For the text-containing cell, return its midpoint in [X, Y] coordinate format. 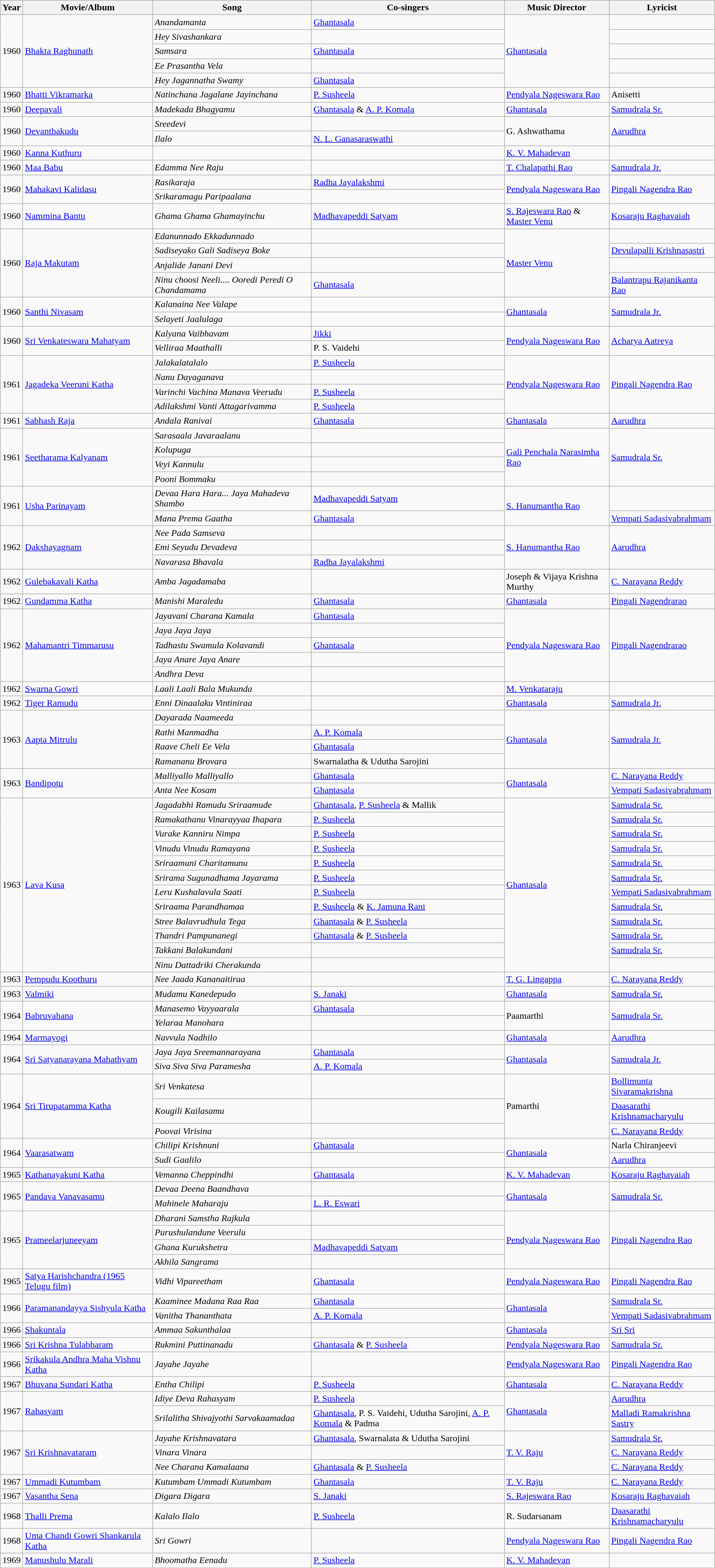
Thandri Pampunanegi [232, 936]
Dharani Samstha Rajkula [232, 1218]
Song [232, 8]
Manushulu Marali [88, 1560]
Vaarasatwam [88, 1152]
Bhatti Vikramarka [88, 95]
Swarnalatha & Udutha Sarojini [408, 761]
T. G. Lingappa [557, 979]
Manasemo Vayyaarala [232, 1008]
Sri Satyanarayana Mahathyam [88, 1059]
Edamma Nee Raju [232, 167]
Seetharama Kalyanam [88, 457]
Vinudu Vinudu Ramayana [232, 848]
Mahakavi Kalidasu [88, 189]
Sri Tirupatamma Katha [88, 1106]
Gali Penchala Narasimha Rao [557, 457]
Sri Krishnavataram [88, 1453]
Rukmini Puttinanadu [232, 1345]
Sabhash Raja [88, 421]
Enni Dinaalaku Vintiniraa [232, 703]
Rathi Manmadha [232, 732]
Usha Parinayam [88, 506]
Amba Jagadamaba [232, 581]
Jayahe Jayahe [232, 1364]
Joseph & Vijaya Krishna Murthy [557, 581]
Lava Kusa [88, 885]
Jikki [408, 333]
Ammaa Sakunthalaa [232, 1330]
Maa Babu [88, 167]
Malliyallo Malliyallo [232, 776]
Adilakshmi Vanti Attagarivamma [232, 406]
Lyricist [662, 8]
Vemanna Cheppindhi [232, 1175]
Swarna Gowri [88, 689]
S. Rajeswara Rao [557, 1496]
G. Ashwathama [557, 131]
Emi Seyudu Devadeva [232, 547]
Vanitha Thananthata [232, 1316]
Andala Ranivai [232, 421]
Pandava Vanavasamu [88, 1196]
Rahasyam [88, 1411]
Vidhi Vipareetham [232, 1281]
Jagadeka Veeruni Katha [88, 384]
Ghama Ghama Ghamayinchu [232, 216]
P. S. Vaidehi [408, 348]
Raja Makutam [88, 263]
Ghantasala & A. P. Komala [408, 109]
Idiye Deva Rahasyam [232, 1398]
Jayahe Krishnavatara [232, 1438]
Entha Chilipi [232, 1384]
Bhakta Raghunath [88, 51]
Chilipi Krishnuni [232, 1145]
Leru Kushalavula Saati [232, 892]
Sriraama Parandhamaa [232, 906]
Jaya Jaya Jaya [232, 630]
Ghantasala, Swarnalata & Udutha Sarojini [408, 1438]
Kolupuga [232, 450]
Edanunnado Ekkadunnado [232, 236]
Bandipotu [88, 783]
Digara Digara [232, 1496]
Shakuntala [88, 1330]
P. Susheela & K. Jamuna Rani [408, 906]
Srirama Sugunadhama Jayarama [232, 877]
Devulapalli Krishnasastri [662, 251]
Yelaraa Manohara [232, 1023]
Purushulandune Veerulu [232, 1233]
Anandamanta [232, 22]
Mana Prema Gaatha [232, 518]
Devanthakudu [88, 131]
Anjalide Janani Devi [232, 265]
Paamarthi [557, 1016]
Kutumbam Ummadi Kutumbam [232, 1482]
Ee Prasantha Vela [232, 66]
Malladi Ramakrishna Sastry [662, 1418]
Vurake Kanniru Nimpa [232, 834]
Nee Pada Samseva [232, 533]
Nammina Bantu [88, 216]
Sri Sri [662, 1330]
Sri Gowri [232, 1541]
Laali Laali Bala Mukunda [232, 689]
R. Sudarsanam [557, 1516]
Nee Jaada Kananaitiraa [232, 979]
Manishi Maraledu [232, 601]
L. R. Eswari [408, 1204]
Sri Krishna Tulabharam [88, 1345]
Natinchana Jagalane Jayinchana [232, 95]
Devaa Deena Baandhava [232, 1189]
Sri Venkateswara Mahatyam [88, 341]
Kalyana Vaibhavam [232, 333]
Navvula Nadhilo [232, 1037]
Year [11, 8]
Raave Cheli Ee Vela [232, 747]
Anisetti [662, 95]
Ilalo [232, 138]
Deepavali [88, 109]
Mudamu Kanedepudo [232, 994]
Thalli Prema [88, 1516]
Gulebakavali Katha [88, 581]
Ummadi Kutumbam [88, 1482]
Mahinele Maharaju [232, 1204]
Vasantha Sena [88, 1496]
Sarasaala Javaraalanu [232, 435]
Rasikaraja [232, 182]
Poovai Virisina [232, 1131]
Stree Balavrudhula Tega [232, 921]
Valmiki [88, 994]
Anta Nee Kosam [232, 790]
Prameelarjuneeyam [88, 1240]
Dayarada Naameeda [232, 718]
Music Director [557, 8]
Andhra Deva [232, 674]
Ghantasala, P. S. Vaidehi, Udutha Sarojini, A. P. Komala & Padma [408, 1418]
Santhi Nivasam [88, 312]
Acharya Aatreya [662, 341]
Velliraa Maathalli [232, 348]
Tiger Ramudu [88, 703]
Tadhastu Swamula Kolavandi [232, 645]
Aapta Mitrulu [88, 740]
Pooni Bommaku [232, 479]
Pamarthi [557, 1106]
M. Venkataraju [557, 689]
Takkani Balakundani [232, 950]
Sriraamuni Charitamunu [232, 863]
Srilalitha Shivajyothi Sarvakaamadaa [232, 1418]
Dakshayagnam [88, 547]
Movie/Album [88, 8]
Ninu Dattadriki Cherakunda [232, 965]
Balantrapu Rajanikanta Rao [662, 285]
Vinara Vinara [232, 1453]
Nee Charana Kamalaana [232, 1467]
Madekada Bhagyamu [232, 109]
Jalakalatalalo [232, 362]
1969 [11, 1560]
Babruvahana [88, 1016]
Kaaminee Madana Raa Raa [232, 1301]
Jaya Anare Jaya Anare [232, 659]
Sadiseyako Gali Sadiseya Boke [232, 251]
Sri Venkatesa [232, 1086]
Paramanandayya Sishyula Katha [88, 1308]
Jaya Jaya Sreemannarayana [232, 1052]
Bollimunta Sivaramakrishna [662, 1086]
Srikaramagu Paripaalana [232, 197]
Siva Siva Siva Paramesha [232, 1066]
Ninu choosi Neeli.... Ooredi Peredi O Chandamama [232, 285]
Mahamantri Timmarusu [88, 645]
Uma Chandi Gowri Shankarula Katha [88, 1541]
Devaa Hara Hara... Jaya Mahadeva Shambo [232, 499]
Varinchi Vachina Manava Veerudu [232, 392]
Veyi Kannulu [232, 464]
Akhila Sangrama [232, 1262]
Pempudu Koothuru [88, 979]
Narla Chiranjeevi [662, 1145]
Ghana Kurukshetra [232, 1247]
Hey Sivashankara [232, 37]
Kougili Kailasamu [232, 1111]
Jagadabhi Ramudu Sriraamude [232, 805]
Ghantasala, P. Susheela & Mallik [408, 805]
Selayeti Jaalulaga [232, 319]
Bhoomatha Eenadu [232, 1560]
Ramananu Brovara [232, 761]
Kathanayakuni Katha [88, 1175]
S. Rajeswara Rao & Master Venu [557, 216]
Srikakula Andhra Maha Vishnu Katha [88, 1364]
N. L. Ganasaraswathi [408, 138]
T. Chalapathi Rao [557, 167]
Co-singers [408, 8]
Bhuvana Sundari Katha [88, 1384]
Kanna Kuthuru [88, 153]
Sreedevi [232, 124]
Samsara [232, 51]
Ramakathanu Vinarayyaa Ihapara [232, 819]
Navarasa Bhavala [232, 562]
Kalalo Ilalo [232, 1516]
Satya Harishchandra (1965 Telugu film) [88, 1281]
Hey Jagannatha Swamy [232, 80]
Master Venu [557, 263]
Marmayogi [88, 1037]
Kalanaina Nee Valape [232, 304]
Sudi Gaalilo [232, 1160]
Gundamma Katha [88, 601]
Nanu Dayaganava [232, 377]
Jayavani Charana Kamala [232, 616]
